Extract the [X, Y] coordinate from the center of the cell holding the provided text.  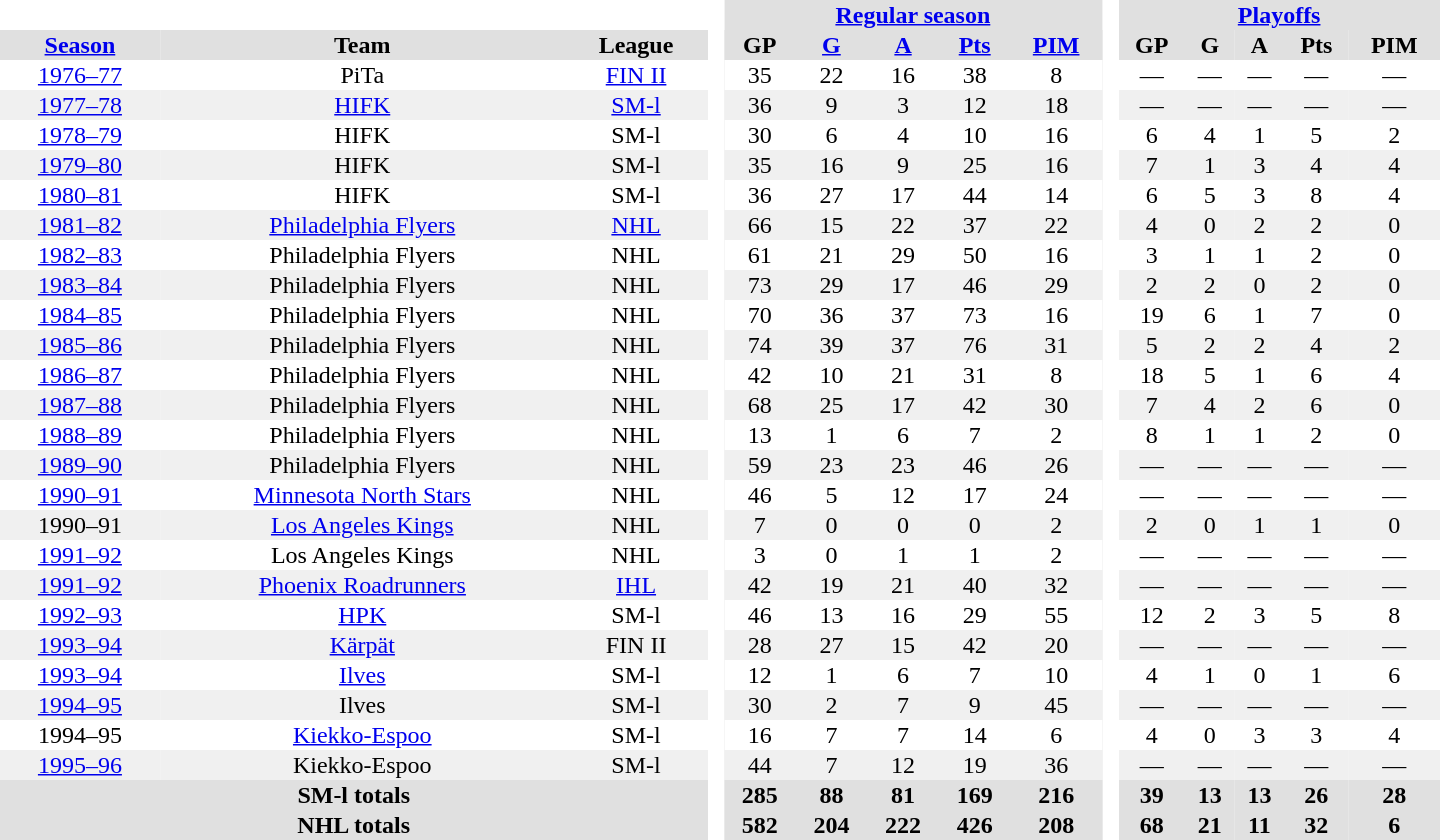
1982–83 [80, 255]
66 [760, 225]
1995–96 [80, 765]
Season [80, 45]
Team [362, 45]
24 [1056, 495]
76 [975, 345]
59 [760, 465]
Playoffs [1279, 15]
1977–78 [80, 105]
1983–84 [80, 285]
IHL [636, 585]
1979–80 [80, 165]
SM-l totals [354, 795]
11 [1260, 825]
1988–89 [80, 435]
426 [975, 825]
1981–82 [80, 225]
582 [760, 825]
50 [975, 255]
HPK [362, 615]
Phoenix Roadrunners [362, 585]
169 [975, 795]
61 [760, 255]
1986–87 [80, 375]
NHL totals [354, 825]
81 [903, 795]
Kärpät [362, 645]
20 [1056, 645]
204 [832, 825]
285 [760, 795]
Regular season [913, 15]
1985–86 [80, 345]
40 [975, 585]
PiTa [362, 75]
League [636, 45]
70 [760, 315]
74 [760, 345]
216 [1056, 795]
1976–77 [80, 75]
1992–93 [80, 615]
1987–88 [80, 405]
88 [832, 795]
38 [975, 75]
1984–85 [80, 315]
208 [1056, 825]
1989–90 [80, 465]
222 [903, 825]
1978–79 [80, 135]
Minnesota North Stars [362, 495]
55 [1056, 615]
45 [1056, 705]
1980–81 [80, 195]
